Return [x, y] of the center of cell containing provided text 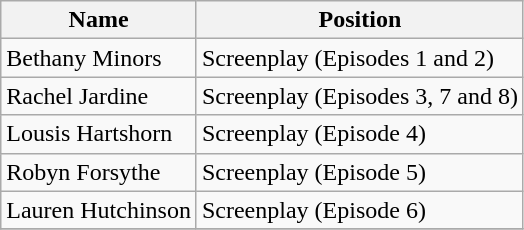
Name [99, 20]
Lauren Hutchinson [99, 210]
Screenplay (Episode 4) [360, 134]
Robyn Forsythe [99, 172]
Screenplay (Episode 6) [360, 210]
Screenplay (Episodes 3, 7 and 8) [360, 96]
Bethany Minors [99, 58]
Screenplay (Episodes 1 and 2) [360, 58]
Rachel Jardine [99, 96]
Lousis Hartshorn [99, 134]
Position [360, 20]
Screenplay (Episode 5) [360, 172]
